Return [x, y] of the center of cell containing provided text 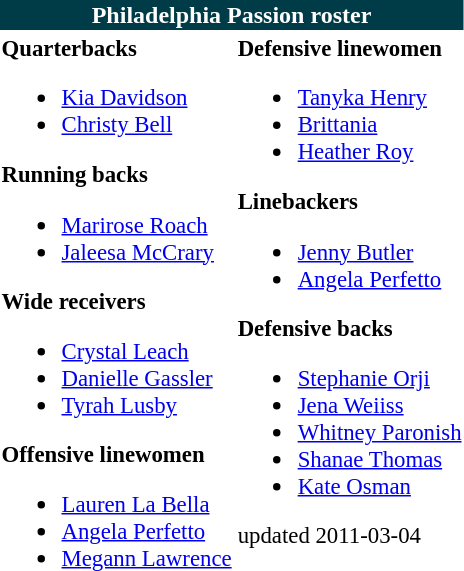
Philadelphia Passion roster [232, 15]
